Output the [X, Y] coordinate of the center of the cell containing the given text.  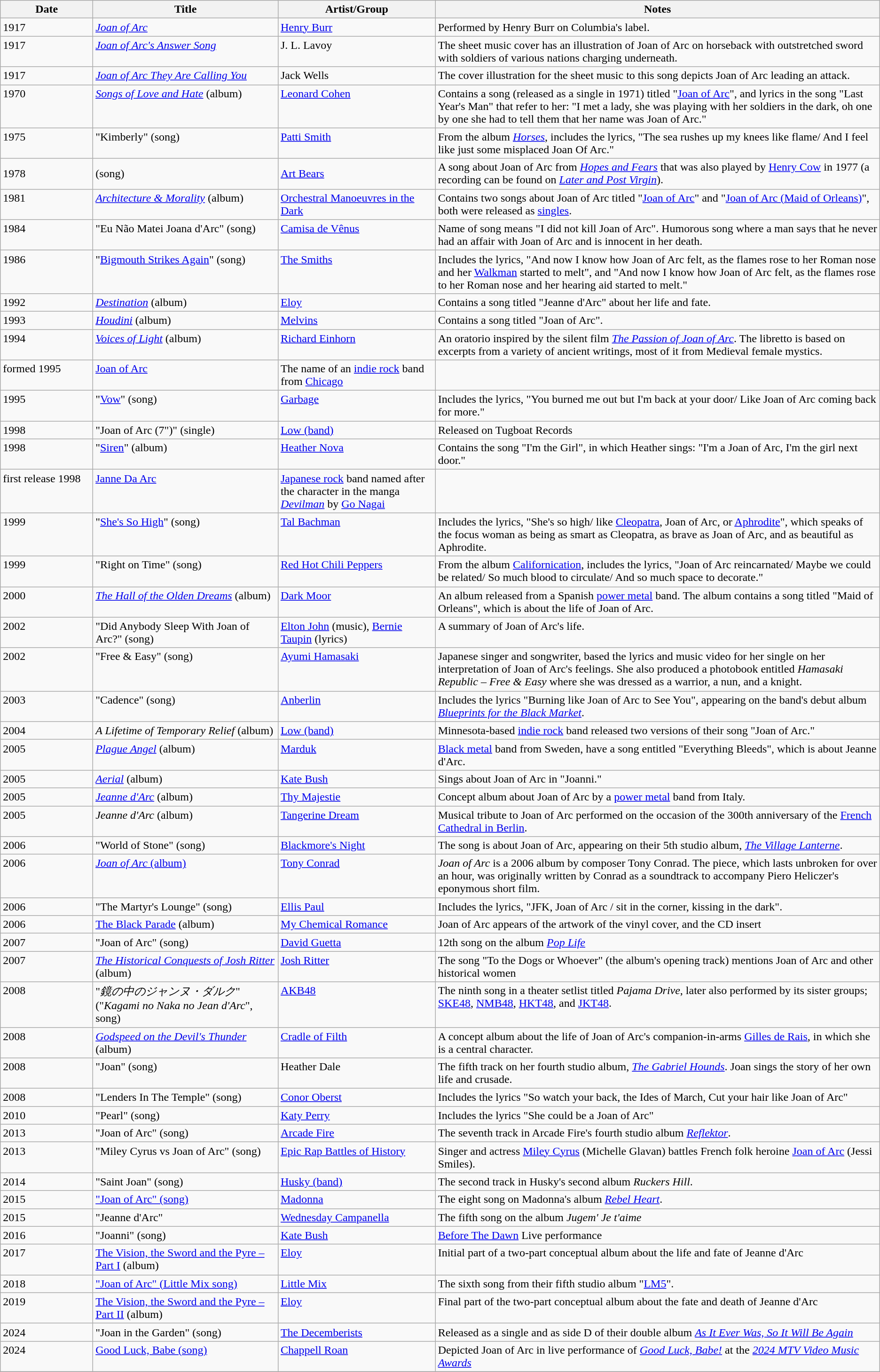
The eight song on Madonna's album Rebel Heart. [657, 1200]
"Did Anybody Sleep With Joan of Arc?" (song) [186, 633]
Artist/Group [356, 9]
Marduk [356, 755]
"Siren" (album) [186, 454]
1993 [47, 320]
David Guetta [356, 942]
Melvins [356, 320]
Joan of Arc (album) [186, 876]
"Kimberly" (song) [186, 143]
"Right on Time" (song) [186, 572]
Wednesday Campanella [356, 1217]
Released on Tugboat Records [657, 430]
Orchestral Manoeuvres in the Dark [356, 204]
Concept album about Joan of Arc by a power metal band from Italy. [657, 797]
Richard Einhorn [356, 344]
Voices of Light (album) [186, 344]
Aerial (album) [186, 779]
The cover illustration for the sheet music to this song depicts Joan of Arc leading an attack. [657, 76]
A Lifetime of Temporary Relief (album) [186, 730]
"Lenders In The Temple" (song) [186, 1098]
Joan of Arc They Are Calling You [186, 76]
2003 [47, 706]
Date [47, 9]
"World of Stone" (song) [186, 846]
Architecture & Morality (album) [186, 204]
Initial part of a two-part conceptual album about the life and fate of Jeanne d'Arc [657, 1260]
Contains a song titled "Jeanne d'Arc" about her life and fate. [657, 302]
12th song on the album Pop Life [657, 942]
Little Mix [356, 1284]
Contains the song "I'm the Girl", in which Heather sings: "I'm a Joan of Arc, I'm the girl next door." [657, 454]
Musical tribute to Joan of Arc performed on the occasion of the 300th anniversary of the French Cathedral in Berlin. [657, 821]
Henry Burr [356, 27]
Depicted Joan of Arc in live performance of Good Luck, Babe! at the 2024 MTV Video Music Awards [657, 1356]
The Historical Conquests of Josh Ritter (album) [186, 966]
The Vision, the Sword and the Pyre – Part I (album) [186, 1260]
Ayumi Hamasaki [356, 669]
1995 [47, 406]
The seventh track in Arcade Fire's fourth studio album Reflektor. [657, 1133]
1970 [47, 106]
Includes the lyrics "So watch your back, the Ides of March, Cut your hair like Joan of Arc" [657, 1098]
(song) [186, 174]
Joan of Arc appears of the artwork of the vinyl cover, and the CD insert [657, 925]
Arcade Fire [356, 1133]
Josh Ritter [356, 966]
Madonna [356, 1200]
1975 [47, 143]
The Hall of the Olden Dreams (album) [186, 602]
Minnesota-based indie rock band released two versions of their song "Joan of Arc." [657, 730]
2014 [47, 1182]
The fifth track on her fourth studio album, The Gabriel Hounds. Joan sings the story of her own life and crusade. [657, 1074]
Contains two songs about Joan of Arc titled "Joan of Arc" and "Joan of Arc (Maid of Orleans)", both were released as singles. [657, 204]
Ellis Paul [356, 907]
1981 [47, 204]
"Joan in the Garden" (song) [186, 1332]
Singer and actress Miley Cyrus (Michelle Glavan) battles French folk heroine Joan of Arc (Jessi Smiles). [657, 1157]
first release 1998 [47, 491]
Before The Dawn Live performance [657, 1235]
"Joan of Arc (7")" (single) [186, 430]
The ninth song in a theater setlist titled Pajama Drive, later also performed by its sister groups; SKE48, NMB48, HKT48, and JKT48. [657, 1005]
"Pearl" (song) [186, 1115]
"Bigmouth Strikes Again" (song) [186, 272]
Includes the lyrics, "JFK, Joan of Arc / sit in the corner, kissing in the dark". [657, 907]
Performed by Henry Burr on Columbia's label. [657, 27]
2010 [47, 1115]
Heather Nova [356, 454]
Patti Smith [356, 143]
J. L. Lavoy [356, 52]
Elton John (music), Bernie Taupin (lyrics) [356, 633]
The second track in Husky's second album Ruckers Hill. [657, 1182]
1994 [47, 344]
"She's So High" (song) [186, 534]
1984 [47, 235]
The Smiths [356, 272]
"Joanni" (song) [186, 1235]
1986 [47, 272]
The Vision, the Sword and the Pyre – Part II (album) [186, 1308]
An album released from a Spanish power metal band. The album contains a song titled "Maid of Orleans", which is about the life of Joan of Arc. [657, 602]
2017 [47, 1260]
Katy Perry [356, 1115]
1978 [47, 174]
Contains a song titled "Joan of Arc". [657, 320]
2019 [47, 1308]
Chappell Roan [356, 1356]
From the album Horses, includes the lyrics, "The sea rushes up my knees like flame/ And I feel like just some misplaced Joan Of Arc." [657, 143]
Destination (album) [186, 302]
Includes the lyrics, "You burned me out but I'm back at your door/ Like Joan of Arc coming back for more." [657, 406]
Tangerine Dream [356, 821]
Epic Rap Battles of History [356, 1157]
Art Bears [356, 174]
Jack Wells [356, 76]
Husky (band) [356, 1182]
Notes [657, 9]
2018 [47, 1284]
The Decemberists [356, 1332]
Sings about Joan of Arc in "Joanni." [657, 779]
Conor Oberst [356, 1098]
A song about Joan of Arc from Hopes and Fears that was also played by Henry Cow in 1977 (a recording can be found on Later and Post Virgin). [657, 174]
Houdini (album) [186, 320]
"The Martyr's Lounge" (song) [186, 907]
The song is about Joan of Arc, appearing on their 5th studio album, The Village Lanterne. [657, 846]
"Joan of Arc" (Little Mix song) [186, 1284]
Dark Moor [356, 602]
The sheet music cover has an illustration of Joan of Arc on horseback with outstretched sword with soldiers of various nations charging underneath. [657, 52]
Thy Majestie [356, 797]
The Black Parade (album) [186, 925]
Joan of Arc's Answer Song [186, 52]
"Eu Não Matei Joana d'Arc" (song) [186, 235]
Released as a single and as side D of their double album As It Ever Was, So It Will Be Again [657, 1332]
2000 [47, 602]
Leonard Cohen [356, 106]
"Miley Cyrus vs Joan of Arc" (song) [186, 1157]
Camisa de Vênus [356, 235]
The name of an indie rock band from Chicago [356, 375]
Anberlin [356, 706]
formed 1995 [47, 375]
Tony Conrad [356, 876]
2004 [47, 730]
Black metal band from Sweden, have a song entitled "Everything Bleeds", which is about Jeanne d'Arc. [657, 755]
Final part of the two-part conceptual album about the fate and death of Jeanne d'Arc [657, 1308]
The song "To the Dogs or Whoever" (the album's opening track) mentions Joan of Arc and other historical women [657, 966]
Blackmore's Night [356, 846]
Cradle of Filth [356, 1043]
Includes the lyrics "Burning like Joan of Arc to See You", appearing on the band's debut album Blueprints for the Black Market. [657, 706]
Garbage [356, 406]
Plague Angel (album) [186, 755]
My Chemical Romance [356, 925]
"鏡の中のジャンヌ・ダルク" ("Kagami no Naka no Jean d'Arc", song) [186, 1005]
The sixth song from their fifth studio album "LM5". [657, 1284]
"Jeanne d'Arc" [186, 1217]
"Free & Easy" (song) [186, 669]
Japanese rock band named after the character in the manga Devilman by Go Nagai [356, 491]
Janne Da Arc [186, 491]
1992 [47, 302]
"Cadence" (song) [186, 706]
Good Luck, Babe (song) [186, 1356]
2016 [47, 1235]
A concept album about the life of Joan of Arc's companion-in-arms Gilles de Rais, in which she is a central character. [657, 1043]
Includes the lyrics "She could be a Joan of Arc" [657, 1115]
AKB48 [356, 1005]
Songs of Love and Hate (album) [186, 106]
Title [186, 9]
Godspeed on the Devil's Thunder (album) [186, 1043]
Tal Bachman [356, 534]
"Vow" (song) [186, 406]
"Joan" (song) [186, 1074]
"Saint Joan" (song) [186, 1182]
Heather Dale [356, 1074]
The fifth song on the album Jugem' Je t'aime [657, 1217]
A summary of Joan of Arc's life. [657, 633]
Red Hot Chili Peppers [356, 572]
